For the text-containing cell, return its midpoint in [x, y] coordinate format. 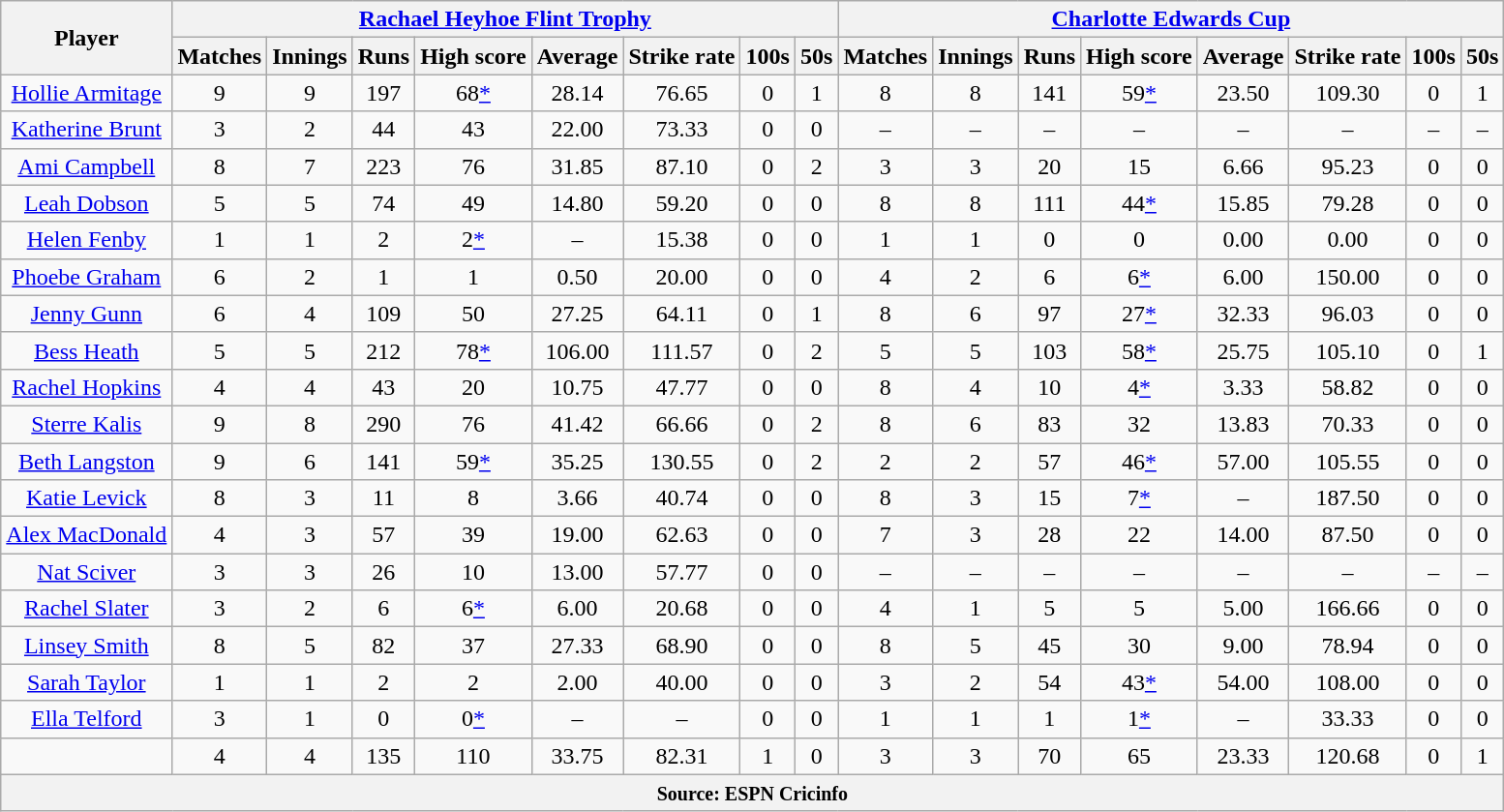
37 [474, 646]
111.57 [681, 350]
109.30 [1347, 93]
Hollie Armitage [87, 93]
57.77 [681, 572]
Katherine Brunt [87, 130]
4* [1140, 387]
74 [383, 203]
6.66 [1243, 166]
Phoebe Graham [87, 277]
35.25 [577, 462]
109 [383, 314]
39 [474, 535]
110 [474, 756]
97 [1049, 314]
Ella Telford [87, 719]
43* [1140, 682]
Rachel Hopkins [87, 387]
Katie Levick [87, 498]
Sterre Kalis [87, 424]
108.00 [1347, 682]
Bess Heath [87, 350]
105.10 [1347, 350]
Nat Sciver [87, 572]
33.33 [1347, 719]
41.42 [577, 424]
44* [1140, 203]
19.00 [577, 535]
2* [474, 240]
5.00 [1243, 609]
33.75 [577, 756]
79.28 [1347, 203]
120.68 [1347, 756]
31.85 [577, 166]
45 [1049, 646]
187.50 [1347, 498]
26 [383, 572]
95.23 [1347, 166]
96.03 [1347, 314]
76.65 [681, 93]
58* [1140, 350]
22 [1140, 535]
64.11 [681, 314]
66.66 [681, 424]
47.77 [681, 387]
13.00 [577, 572]
7* [1140, 498]
78.94 [1347, 646]
20.00 [681, 277]
58.82 [1347, 387]
111 [1049, 203]
Jenny Gunn [87, 314]
166.66 [1347, 609]
87.10 [681, 166]
57.00 [1243, 462]
20.68 [681, 609]
25.75 [1243, 350]
78* [474, 350]
Source: ESPN Cricinfo [753, 793]
2.00 [577, 682]
15.85 [1243, 203]
87.50 [1347, 535]
40.74 [681, 498]
135 [383, 756]
290 [383, 424]
150.00 [1347, 277]
27* [1140, 314]
82.31 [681, 756]
130.55 [681, 462]
59.20 [681, 203]
1* [1140, 719]
10.75 [577, 387]
28.14 [577, 93]
44 [383, 130]
Alex MacDonald [87, 535]
54 [1049, 682]
15.38 [681, 240]
70 [1049, 756]
212 [383, 350]
Linsey Smith [87, 646]
106.00 [577, 350]
9.00 [1243, 646]
54.00 [1243, 682]
3.33 [1243, 387]
Sarah Taylor [87, 682]
68.90 [681, 646]
46* [1140, 462]
Rachael Heyhoe Flint Trophy [505, 19]
49 [474, 203]
28 [1049, 535]
Rachel Slater [87, 609]
32.33 [1243, 314]
32 [1140, 424]
22.00 [577, 130]
73.33 [681, 130]
223 [383, 166]
27.33 [577, 646]
Helen Fenby [87, 240]
23.50 [1243, 93]
Charlotte Edwards Cup [1171, 19]
23.33 [1243, 756]
Leah Dobson [87, 203]
3.66 [577, 498]
105.55 [1347, 462]
82 [383, 646]
11 [383, 498]
83 [1049, 424]
27.25 [577, 314]
13.83 [1243, 424]
70.33 [1347, 424]
Player [87, 38]
68* [474, 93]
62.63 [681, 535]
Beth Langston [87, 462]
Ami Campbell [87, 166]
14.00 [1243, 535]
103 [1049, 350]
197 [383, 93]
65 [1140, 756]
30 [1140, 646]
0.50 [577, 277]
50 [474, 314]
14.80 [577, 203]
0* [474, 719]
40.00 [681, 682]
